Locate the cell with the specified text and output its [x, y] center coordinate. 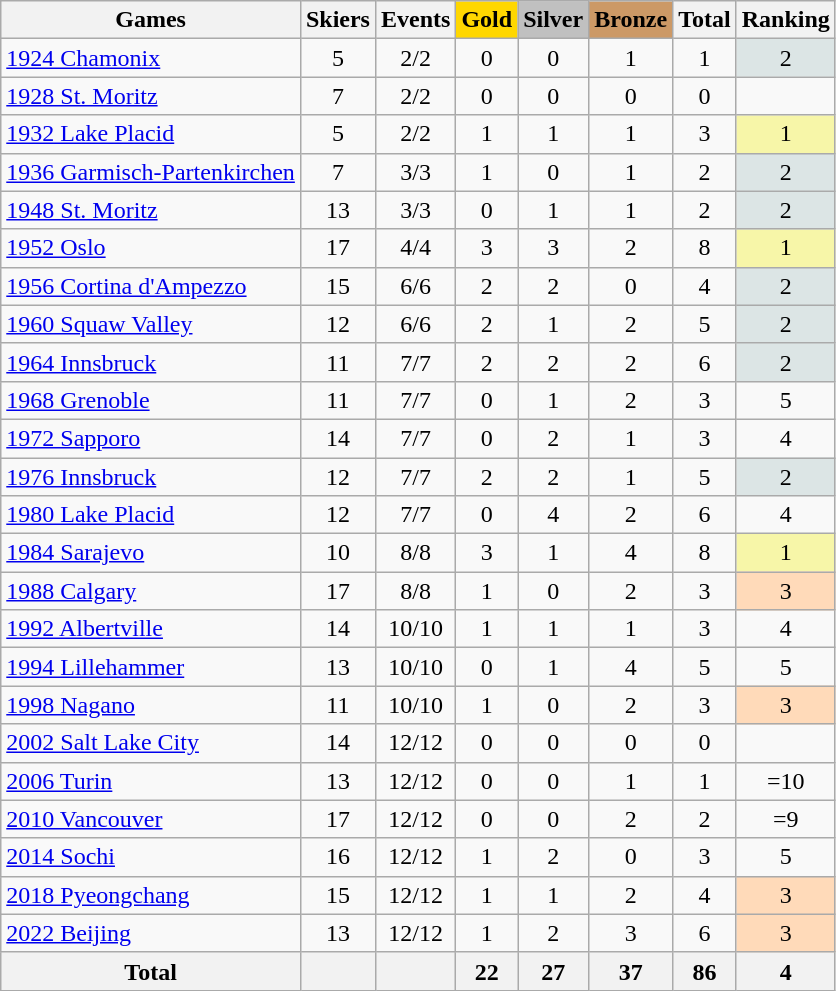
Events [415, 20]
1924 Chamonix [151, 58]
1994 Lillehammer [151, 667]
10 [338, 553]
1980 Lake Placid [151, 515]
Bronze [631, 20]
2006 Turin [151, 781]
Games [151, 20]
1964 Innsbruck [151, 362]
Silver [554, 20]
1928 St. Moritz [151, 96]
1956 Cortina d'Ampezzo [151, 286]
1992 Albertville [151, 629]
Skiers [338, 20]
=10 [786, 781]
4/4 [415, 248]
37 [631, 971]
27 [554, 971]
1960 Squaw Valley [151, 324]
22 [487, 971]
1988 Calgary [151, 591]
1972 Sapporo [151, 438]
Ranking [786, 20]
2010 Vancouver [151, 819]
16 [338, 857]
2022 Beijing [151, 933]
1998 Nagano [151, 705]
1932 Lake Placid [151, 134]
1976 Innsbruck [151, 477]
2018 Pyeongchang [151, 895]
1968 Grenoble [151, 400]
2014 Sochi [151, 857]
86 [705, 971]
1936 Garmisch-Partenkirchen [151, 172]
1948 St. Moritz [151, 210]
=9 [786, 819]
1952 Oslo [151, 248]
Gold [487, 20]
1984 Sarajevo [151, 553]
2002 Salt Lake City [151, 743]
